Pinpoint the cell where the given text exists, returning its [X, Y] midpoint coordinate. 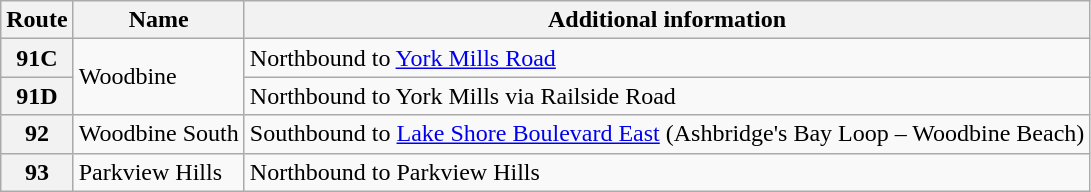
92 [37, 134]
Name [158, 20]
Parkview Hills [158, 172]
Northbound to York Mills via Railside Road [667, 96]
91D [37, 96]
Route [37, 20]
Additional information [667, 20]
Northbound to York Mills Road [667, 58]
Woodbine [158, 77]
91C [37, 58]
93 [37, 172]
Woodbine South [158, 134]
Southbound to Lake Shore Boulevard East (Ashbridge's Bay Loop – Woodbine Beach) [667, 134]
Northbound to Parkview Hills [667, 172]
